Determine the [x, y] coordinate at the center of the cell enclosing the given text.  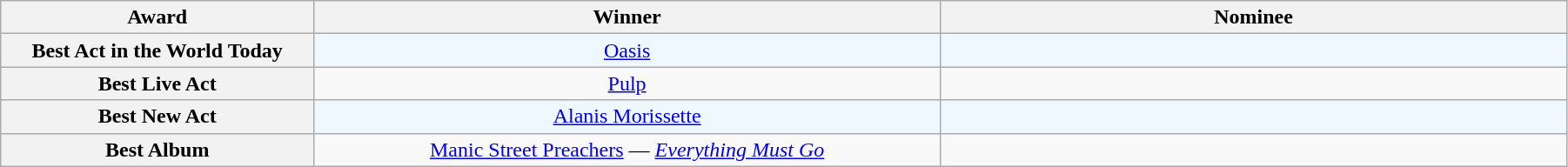
Best Album [157, 150]
Pulp [627, 83]
Best New Act [157, 117]
Award [157, 17]
Best Act in the World Today [157, 50]
Winner [627, 17]
Best Live Act [157, 83]
Alanis Morissette [627, 117]
Oasis [627, 50]
Nominee [1254, 17]
Manic Street Preachers — Everything Must Go [627, 150]
